Capture the cell that displays the provided text and extract its [x, y] central coordinate. 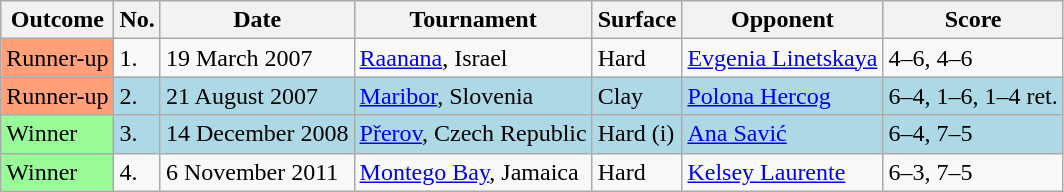
6–4, 7–5 [973, 134]
6 November 2011 [257, 172]
No. [137, 20]
2. [137, 96]
14 December 2008 [257, 134]
Hard (i) [637, 134]
Score [973, 20]
3. [137, 134]
Tournament [473, 20]
Montego Bay, Jamaica [473, 172]
Raanana, Israel [473, 58]
Date [257, 20]
Kelsey Laurente [782, 172]
6–4, 1–6, 1–4 ret. [973, 96]
1. [137, 58]
6–3, 7–5 [973, 172]
Polona Hercog [782, 96]
21 August 2007 [257, 96]
Evgenia Linetskaya [782, 58]
Přerov, Czech Republic [473, 134]
4. [137, 172]
Opponent [782, 20]
Clay [637, 96]
4–6, 4–6 [973, 58]
19 March 2007 [257, 58]
Outcome [58, 20]
Maribor, Slovenia [473, 96]
Ana Savić [782, 134]
Surface [637, 20]
